Output the (x, y) coordinate of the center of the cell containing the given text.  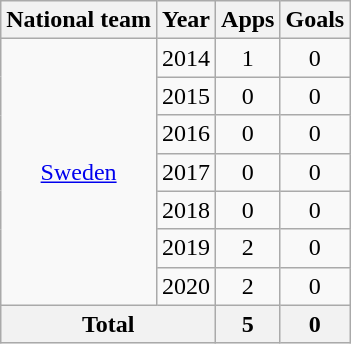
2020 (186, 286)
2017 (186, 172)
2018 (186, 210)
2014 (186, 58)
Apps (248, 20)
Total (108, 324)
5 (248, 324)
Year (186, 20)
Sweden (79, 172)
2015 (186, 96)
Goals (315, 20)
2016 (186, 134)
National team (79, 20)
2019 (186, 248)
1 (248, 58)
